For the text-containing cell, return its midpoint in (X, Y) coordinate format. 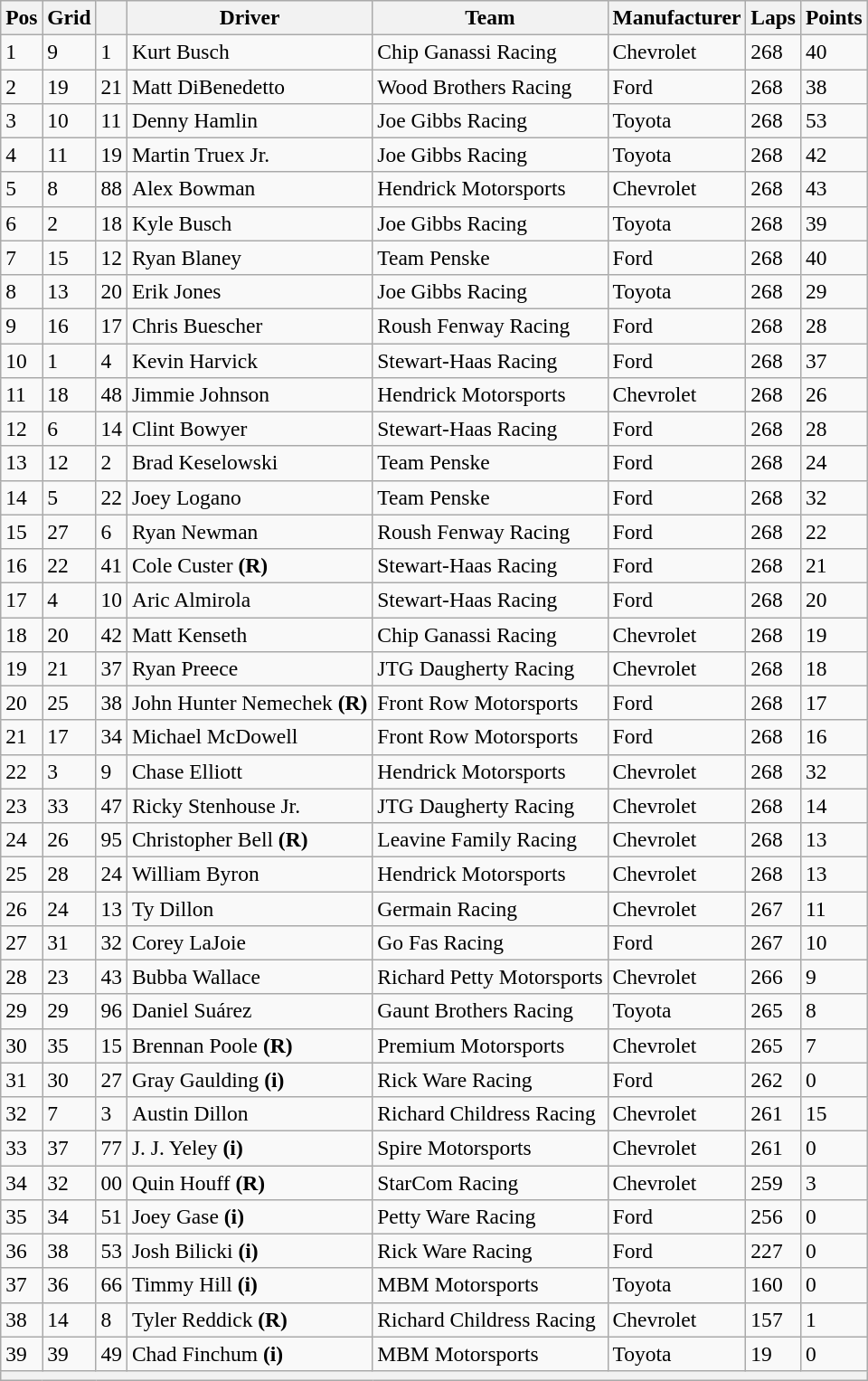
Team (490, 17)
Kyle Busch (250, 223)
48 (111, 394)
Premium Motorsports (490, 1045)
Brennan Poole (R) (250, 1045)
Leavine Family Racing (490, 839)
Cole Custer (R) (250, 565)
Clint Bowyer (250, 429)
Points (834, 17)
Erik Jones (250, 291)
Kevin Harvick (250, 360)
Go Fas Racing (490, 942)
Timmy Hill (i) (250, 1285)
256 (774, 1216)
Richard Petty Motorsports (490, 977)
88 (111, 189)
Wood Brothers Racing (490, 86)
47 (111, 806)
Corey LaJoie (250, 942)
John Hunter Nemechek (R) (250, 703)
00 (111, 1182)
William Byron (250, 874)
Aric Almirola (250, 600)
Laps (774, 17)
41 (111, 565)
Gray Gaulding (i) (250, 1080)
Grid (69, 17)
Martin Truex Jr. (250, 155)
96 (111, 1011)
Gaunt Brothers Racing (490, 1011)
Ty Dillon (250, 908)
Driver (250, 17)
66 (111, 1285)
Spire Motorsports (490, 1148)
266 (774, 977)
259 (774, 1182)
77 (111, 1148)
Matt Kenseth (250, 634)
Quin Houff (R) (250, 1182)
J. J. Yeley (i) (250, 1148)
Germain Racing (490, 908)
Matt DiBenedetto (250, 86)
160 (774, 1285)
Alex Bowman (250, 189)
Chad Finchum (i) (250, 1354)
Denny Hamlin (250, 120)
Ryan Newman (250, 532)
Kurt Busch (250, 52)
Jimmie Johnson (250, 394)
262 (774, 1080)
Brad Keselowski (250, 463)
Joey Gase (i) (250, 1216)
Ryan Blaney (250, 258)
Ryan Preece (250, 668)
95 (111, 839)
Manufacturer (676, 17)
Ricky Stenhouse Jr. (250, 806)
Austin Dillon (250, 1113)
49 (111, 1354)
Tyler Reddick (R) (250, 1320)
51 (111, 1216)
Josh Bilicki (i) (250, 1251)
Christopher Bell (R) (250, 839)
Bubba Wallace (250, 977)
StarCom Racing (490, 1182)
227 (774, 1251)
Pos (22, 17)
Chase Elliott (250, 771)
Petty Ware Racing (490, 1216)
Daniel Suárez (250, 1011)
Joey Logano (250, 497)
Michael McDowell (250, 737)
157 (774, 1320)
Chris Buescher (250, 326)
